Provide the (X, Y) coordinate of the cell's center where the given text is located.  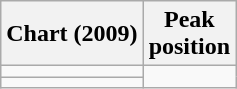
Peakposition (189, 34)
Chart (2009) (72, 34)
